Locate the cell with the specified text and output its (X, Y) center coordinate. 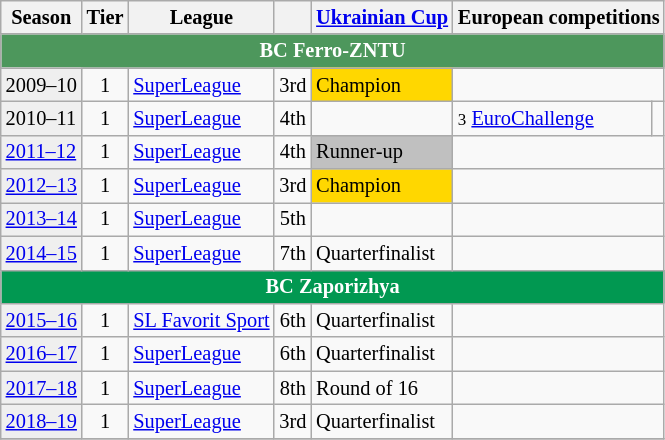
2009–10 (42, 85)
7th (292, 253)
2015–16 (42, 320)
2010–11 (42, 118)
Runner-up (382, 152)
BC Zaporizhya (333, 287)
SL Favorit Sport (201, 320)
3 EuroChallenge (552, 118)
BC Ferro-ZNTU (333, 51)
European competitions (559, 17)
2012–13 (42, 186)
Ukrainian Cup (382, 17)
2013–14 (42, 219)
Tier (106, 17)
2016–17 (42, 354)
8th (292, 388)
2011–12 (42, 152)
League (201, 17)
Season (42, 17)
5th (292, 219)
2014–15 (42, 253)
2017–18 (42, 388)
2018–19 (42, 421)
Round of 16 (382, 388)
